Scan for the cell matching the given text and deliver its [x, y] coordinate at center. 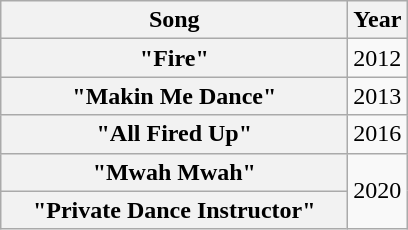
"Fire" [174, 58]
2016 [378, 134]
2013 [378, 96]
"Makin Me Dance" [174, 96]
2012 [378, 58]
"All Fired Up" [174, 134]
"Private Dance Instructor" [174, 210]
2020 [378, 191]
Song [174, 20]
Year [378, 20]
"Mwah Mwah" [174, 172]
